Locate the cell with the specified text and output its [x, y] center coordinate. 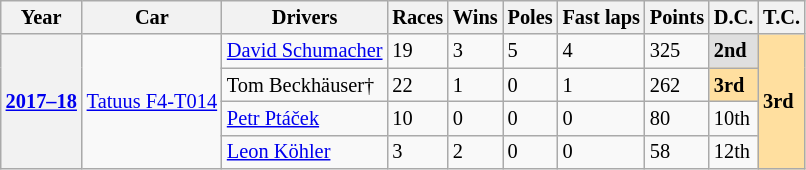
T.C. [782, 17]
Tom Beckhäuser† [304, 85]
Petr Ptáček [304, 118]
D.C. [734, 17]
Poles [530, 17]
Fast laps [602, 17]
5 [530, 51]
Leon Köhler [304, 152]
80 [677, 118]
Tatuus F4-T014 [152, 102]
David Schumacher [304, 51]
58 [677, 152]
19 [418, 51]
2nd [734, 51]
2 [476, 152]
Year [42, 17]
10 [418, 118]
12th [734, 152]
325 [677, 51]
2017–18 [42, 102]
Car [152, 17]
Races [418, 17]
Drivers [304, 17]
22 [418, 85]
Wins [476, 17]
4 [602, 51]
10th [734, 118]
Points [677, 17]
262 [677, 85]
